Output the [X, Y] coordinate of the center of the cell containing the given text.  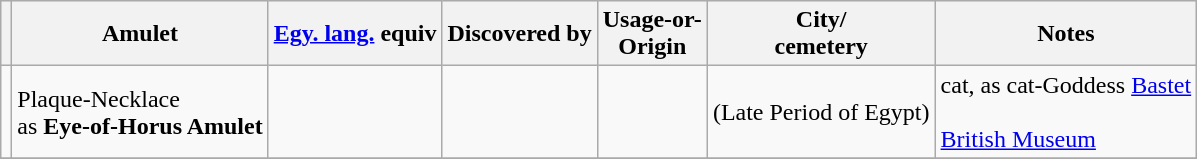
Discovered by [520, 34]
(Late Period of Egypt) [821, 112]
Usage-or-Origin [652, 34]
City/cemetery [821, 34]
Plaque-Necklaceas Eye-of-Horus Amulet [140, 112]
Amulet [140, 34]
Notes [1066, 34]
Egy. lang. equiv [355, 34]
cat, as cat-Goddess BastetBritish Museum [1066, 112]
